Provide the [X, Y] coordinate of the cell's center where the given text is located.  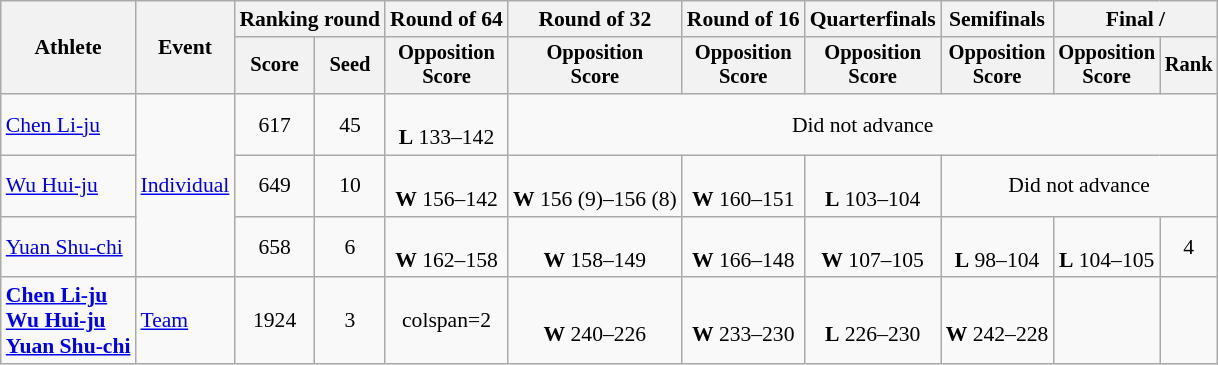
L 226–230 [873, 322]
617 [274, 124]
6 [350, 248]
W 156–142 [446, 186]
W 233–230 [744, 322]
W 166–148 [744, 248]
45 [350, 124]
L 104–105 [1106, 248]
3 [350, 322]
L 133–142 [446, 124]
658 [274, 248]
colspan=2 [446, 322]
Score [274, 66]
W 240–226 [595, 322]
649 [274, 186]
W 158–149 [595, 248]
Team [184, 322]
Semifinals [998, 19]
Athlete [68, 48]
Individual [184, 186]
Round of 64 [446, 19]
Ranking round [310, 19]
W 107–105 [873, 248]
W 160–151 [744, 186]
Quarterfinals [873, 19]
4 [1189, 248]
Yuan Shu-chi [68, 248]
Chen Li-ju [68, 124]
L 103–104 [873, 186]
W 156 (9)–156 (8) [595, 186]
Rank [1189, 66]
Round of 16 [744, 19]
L 98–104 [998, 248]
1924 [274, 322]
Wu Hui-ju [68, 186]
W 162–158 [446, 248]
Round of 32 [595, 19]
10 [350, 186]
Event [184, 48]
Final / [1135, 19]
Seed [350, 66]
W 242–228 [998, 322]
Chen Li-juWu Hui-juYuan Shu-chi [68, 322]
